Locate the cell with the specified text and output its (x, y) center coordinate. 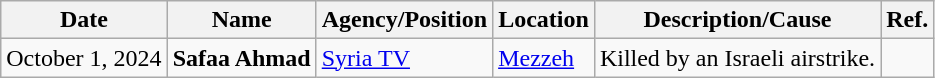
Mezzeh (544, 58)
Description/Cause (737, 20)
Safaa Ahmad (242, 58)
Ref. (908, 20)
Name (242, 20)
Killed by an Israeli airstrike. (737, 58)
Syria TV (404, 58)
Location (544, 20)
Agency/Position (404, 20)
Date (84, 20)
October 1, 2024 (84, 58)
